From the cell containing the given text, extract its center point as [X, Y] coordinate. 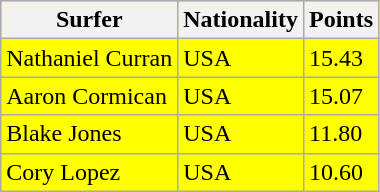
Surfer [90, 20]
15.43 [340, 58]
11.80 [340, 134]
Blake Jones [90, 134]
Cory Lopez [90, 172]
Nathaniel Curran [90, 58]
15.07 [340, 96]
Aaron Cormican [90, 96]
Nationality [241, 20]
Points [340, 20]
10.60 [340, 172]
